For the text-containing cell, return its midpoint in [x, y] coordinate format. 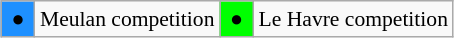
Le Havre competition [353, 19]
Meulan competition [128, 19]
